Return (x, y) of the center of cell containing provided text 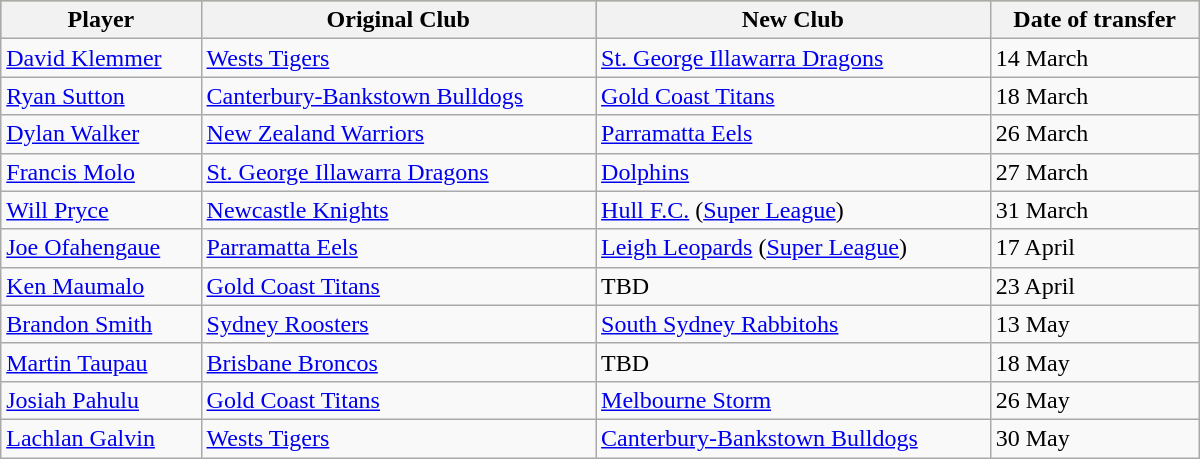
Original Club (398, 20)
Dolphins (794, 172)
27 March (1094, 172)
South Sydney Rabbitohs (794, 324)
17 April (1094, 248)
Francis Molo (101, 172)
Sydney Roosters (398, 324)
Ken Maumalo (101, 286)
David Klemmer (101, 58)
Martin Taupau (101, 362)
Josiah Pahulu (101, 400)
18 May (1094, 362)
Will Pryce (101, 210)
Brisbane Broncos (398, 362)
Leigh Leopards (Super League) (794, 248)
New Club (794, 20)
New Zealand Warriors (398, 134)
Lachlan Galvin (101, 438)
14 March (1094, 58)
Hull F.C. (Super League) (794, 210)
Brandon Smith (101, 324)
18 March (1094, 96)
Melbourne Storm (794, 400)
31 March (1094, 210)
Dylan Walker (101, 134)
26 May (1094, 400)
30 May (1094, 438)
Date of transfer (1094, 20)
13 May (1094, 324)
23 April (1094, 286)
26 March (1094, 134)
Joe Ofahengaue (101, 248)
Ryan Sutton (101, 96)
Player (101, 20)
Newcastle Knights (398, 210)
